Determine the (X, Y) coordinate at the center of the cell enclosing the given text.  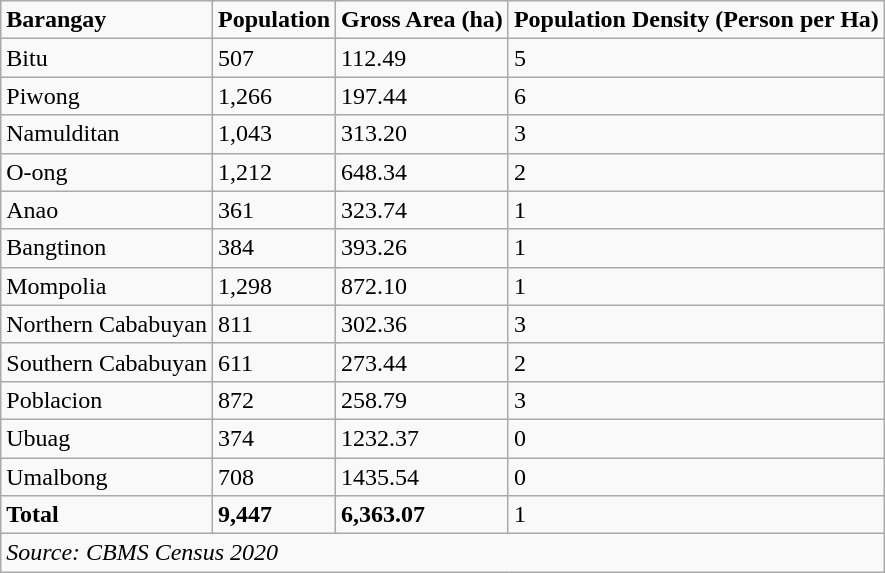
872 (274, 400)
Total (107, 515)
648.34 (422, 172)
Population (274, 20)
1232.37 (422, 438)
1,298 (274, 286)
273.44 (422, 362)
Northern Cababuyan (107, 324)
Poblacion (107, 400)
323.74 (422, 210)
Namulditan (107, 134)
1,212 (274, 172)
6 (696, 96)
5 (696, 58)
1,266 (274, 96)
Barangay (107, 20)
Umalbong (107, 477)
6,363.07 (422, 515)
313.20 (422, 134)
872.10 (422, 286)
384 (274, 248)
393.26 (422, 248)
302.36 (422, 324)
Population Density (Person per Ha) (696, 20)
Anao (107, 210)
811 (274, 324)
197.44 (422, 96)
361 (274, 210)
Bangtinon (107, 248)
374 (274, 438)
Source: CBMS Census 2020 (443, 553)
Gross Area (ha) (422, 20)
Bitu (107, 58)
Southern Cababuyan (107, 362)
258.79 (422, 400)
112.49 (422, 58)
611 (274, 362)
Mompolia (107, 286)
1435.54 (422, 477)
708 (274, 477)
1,043 (274, 134)
Piwong (107, 96)
9,447 (274, 515)
507 (274, 58)
O-ong (107, 172)
Ubuag (107, 438)
